Output the (X, Y) coordinate of the center of the cell containing the given text.  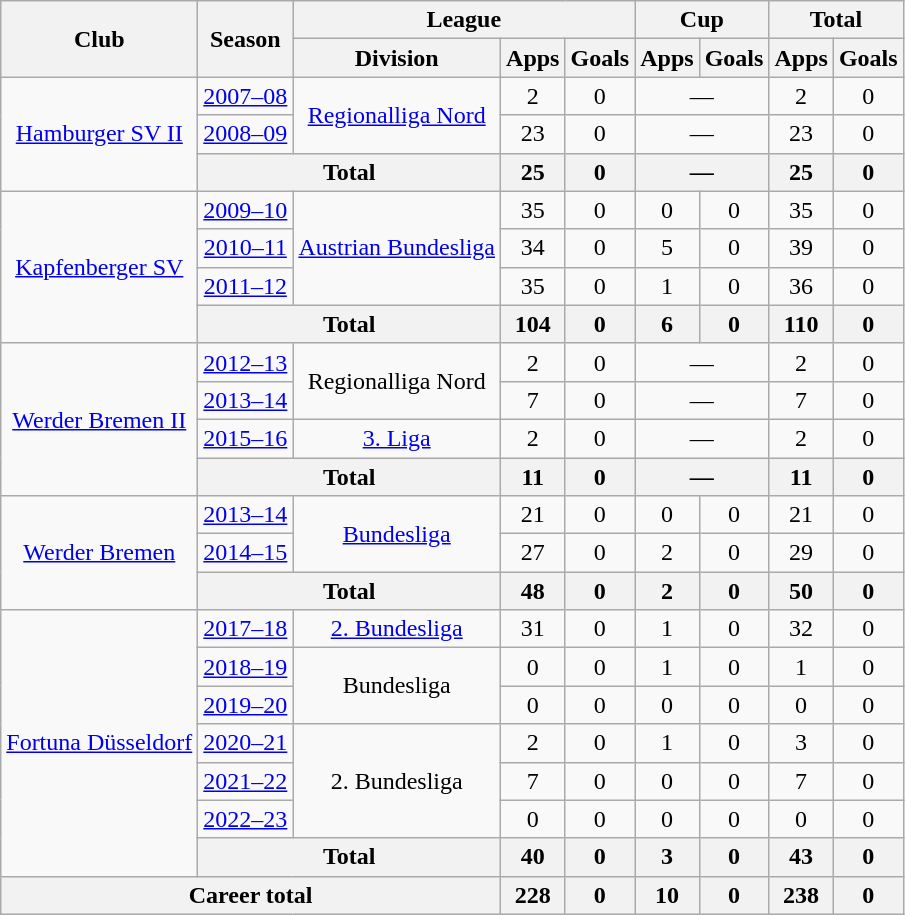
Division (397, 58)
2022–23 (246, 819)
Werder Bremen II (100, 419)
36 (801, 286)
2019–20 (246, 705)
34 (533, 248)
2017–18 (246, 629)
Kapfenberger SV (100, 267)
Austrian Bundesliga (397, 248)
Club (100, 39)
228 (533, 895)
238 (801, 895)
2009–10 (246, 210)
29 (801, 553)
31 (533, 629)
110 (801, 324)
104 (533, 324)
2008–09 (246, 134)
2020–21 (246, 743)
50 (801, 591)
48 (533, 591)
2014–15 (246, 553)
Career total (251, 895)
2007–08 (246, 96)
27 (533, 553)
Fortuna Düsseldorf (100, 743)
2018–19 (246, 667)
2015–16 (246, 438)
2010–11 (246, 248)
10 (667, 895)
Season (246, 39)
2021–22 (246, 781)
40 (533, 857)
League (464, 20)
6 (667, 324)
32 (801, 629)
2012–13 (246, 362)
Werder Bremen (100, 553)
3. Liga (397, 438)
Hamburger SV II (100, 134)
2011–12 (246, 286)
5 (667, 248)
43 (801, 857)
Cup (702, 20)
39 (801, 248)
